Search for the cell housing the specified text and yield its [X, Y] center coordinate. 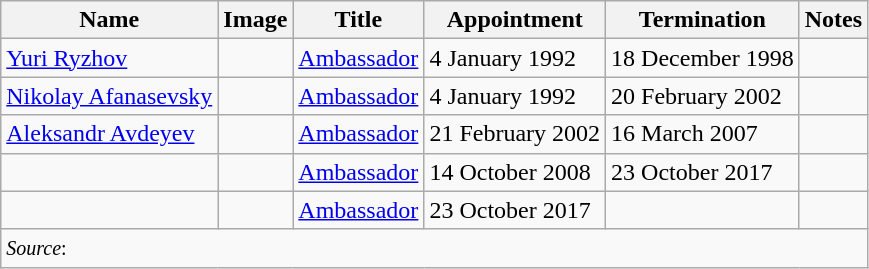
Appointment [515, 20]
Notes [833, 20]
18 December 1998 [703, 58]
Yuri Ryzhov [110, 58]
Nikolay Afanasevsky [110, 96]
Source: [434, 248]
21 February 2002 [515, 134]
Aleksandr Avdeyev [110, 134]
14 October 2008 [515, 172]
Name [110, 20]
Image [256, 20]
Termination [703, 20]
16 March 2007 [703, 134]
20 February 2002 [703, 96]
Title [358, 20]
